For the text-containing cell, return its midpoint in [X, Y] coordinate format. 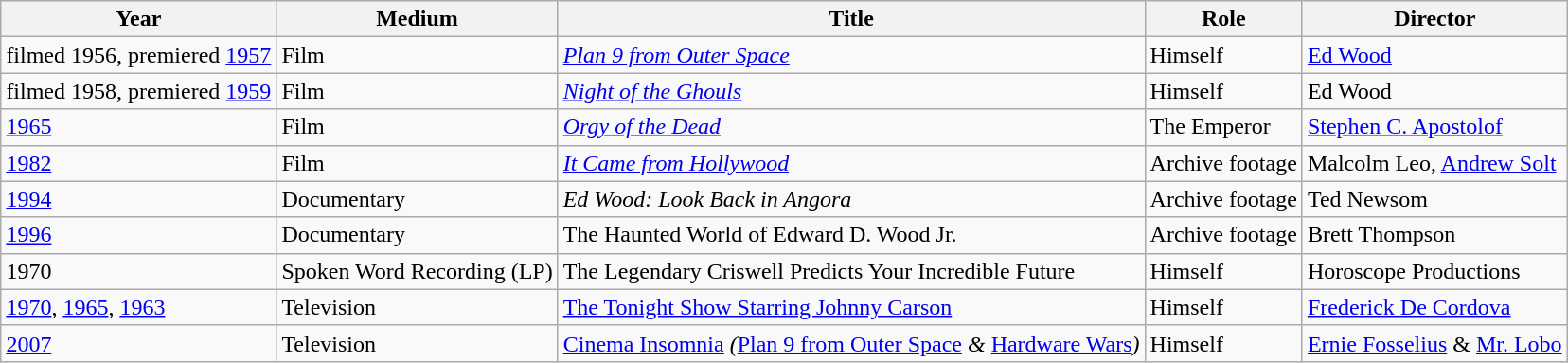
Director [1434, 19]
1965 [138, 127]
The Legendary Criswell Predicts Your Incredible Future [851, 271]
Title [851, 19]
Year [138, 19]
1970, 1965, 1963 [138, 307]
1970 [138, 271]
1996 [138, 235]
Ed Wood: Look Back in Angora [851, 199]
Orgy of the Dead [851, 127]
Horoscope Productions [1434, 271]
Spoken Word Recording (LP) [417, 271]
filmed 1956, premiered 1957 [138, 55]
The Haunted World of Edward D. Wood Jr. [851, 235]
2007 [138, 343]
Ernie Fosselius & Mr. Lobo [1434, 343]
Plan 9 from Outer Space [851, 55]
Frederick De Cordova [1434, 307]
Stephen C. Apostolof [1434, 127]
filmed 1958, premiered 1959 [138, 91]
Brett Thompson [1434, 235]
Malcolm Leo, Andrew Solt [1434, 163]
Night of the Ghouls [851, 91]
1994 [138, 199]
Medium [417, 19]
The Emperor [1223, 127]
Ted Newsom [1434, 199]
The Tonight Show Starring Johnny Carson [851, 307]
Cinema Insomnia (Plan 9 from Outer Space & Hardware Wars) [851, 343]
It Came from Hollywood [851, 163]
1982 [138, 163]
Role [1223, 19]
